Pinpoint the cell where the given text exists, returning its [X, Y] midpoint coordinate. 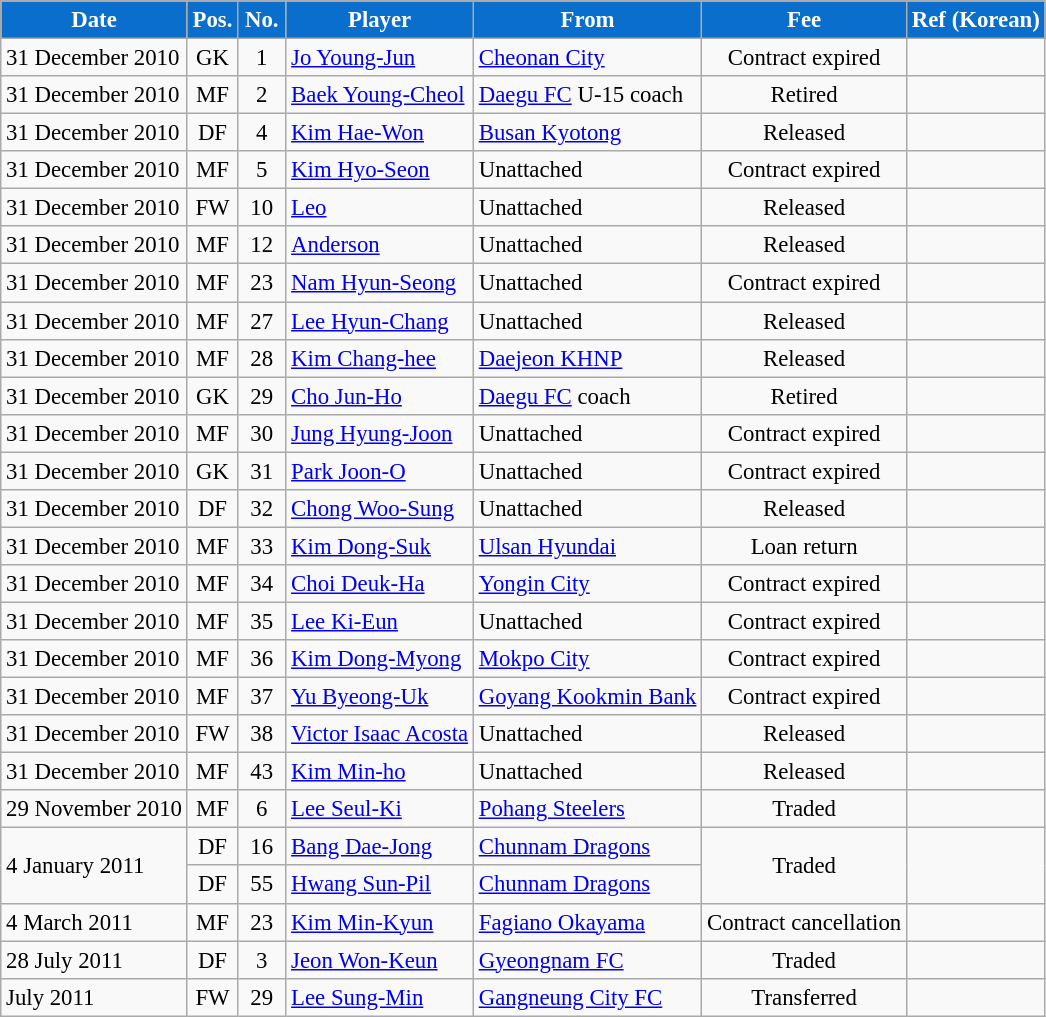
Fee [804, 20]
Goyang Kookmin Bank [587, 697]
Daejeon KHNP [587, 358]
30 [262, 433]
10 [262, 208]
Contract cancellation [804, 922]
Transferred [804, 997]
Jeon Won-Keun [380, 960]
34 [262, 584]
Kim Hae-Won [380, 133]
28 July 2011 [94, 960]
Kim Min-Kyun [380, 922]
Ulsan Hyundai [587, 546]
Lee Sung-Min [380, 997]
Fagiano Okayama [587, 922]
5 [262, 170]
Cheonan City [587, 58]
28 [262, 358]
Cho Jun-Ho [380, 396]
Park Joon-O [380, 471]
Kim Min-ho [380, 772]
Lee Ki-Eun [380, 621]
16 [262, 847]
32 [262, 509]
Yu Byeong-Uk [380, 697]
4 January 2011 [94, 866]
Ref (Korean) [976, 20]
Hwang Sun-Pil [380, 885]
4 [262, 133]
Pos. [212, 20]
3 [262, 960]
2 [262, 95]
36 [262, 659]
Nam Hyun-Seong [380, 283]
38 [262, 734]
1 [262, 58]
Date [94, 20]
Loan return [804, 546]
35 [262, 621]
Baek Young-Cheol [380, 95]
29 November 2010 [94, 809]
No. [262, 20]
Gangneung City FC [587, 997]
Kim Chang-hee [380, 358]
27 [262, 321]
Leo [380, 208]
12 [262, 245]
Choi Deuk-Ha [380, 584]
37 [262, 697]
Jo Young-Jun [380, 58]
Yongin City [587, 584]
Mokpo City [587, 659]
Lee Hyun-Chang [380, 321]
Victor Isaac Acosta [380, 734]
Jung Hyung-Joon [380, 433]
43 [262, 772]
July 2011 [94, 997]
Player [380, 20]
Anderson [380, 245]
From [587, 20]
Gyeongnam FC [587, 960]
6 [262, 809]
33 [262, 546]
Busan Kyotong [587, 133]
Bang Dae-Jong [380, 847]
Daegu FC U-15 coach [587, 95]
Daegu FC coach [587, 396]
Kim Dong-Myong [380, 659]
Kim Hyo-Seon [380, 170]
31 [262, 471]
4 March 2011 [94, 922]
Kim Dong-Suk [380, 546]
Pohang Steelers [587, 809]
55 [262, 885]
Chong Woo-Sung [380, 509]
Lee Seul-Ki [380, 809]
